Pinpoint the cell where the given text exists, returning its [X, Y] midpoint coordinate. 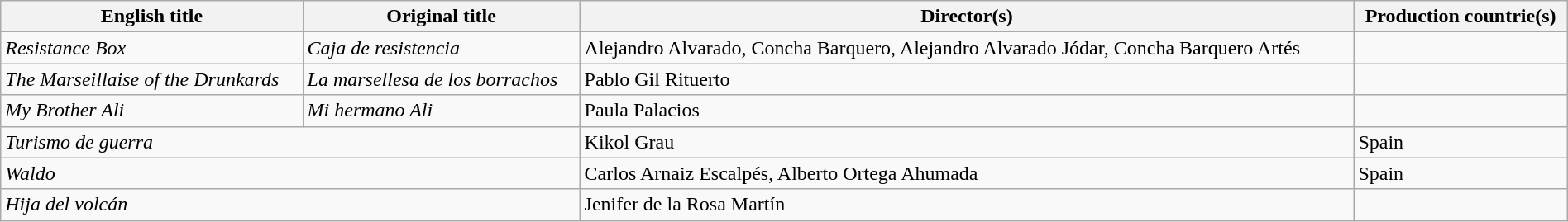
Pablo Gil Rituerto [967, 79]
Paula Palacios [967, 111]
La marsellesa de los borrachos [442, 79]
Alejandro Alvarado, Concha Barquero, Alejandro Alvarado Jódar, Concha Barquero Artés [967, 48]
The Marseillaise of the Drunkards [152, 79]
Original title [442, 17]
Waldo [290, 173]
My Brother Ali [152, 111]
Turismo de guerra [290, 142]
Production countrie(s) [1460, 17]
Director(s) [967, 17]
Mi hermano Ali [442, 111]
Caja de resistencia [442, 48]
English title [152, 17]
Kikol Grau [967, 142]
Hija del volcán [290, 205]
Resistance Box [152, 48]
Carlos Arnaiz Escalpés, Alberto Ortega Ahumada [967, 173]
Jenifer de la Rosa Martín [967, 205]
